Output the (X, Y) coordinate of the center of the cell containing the given text.  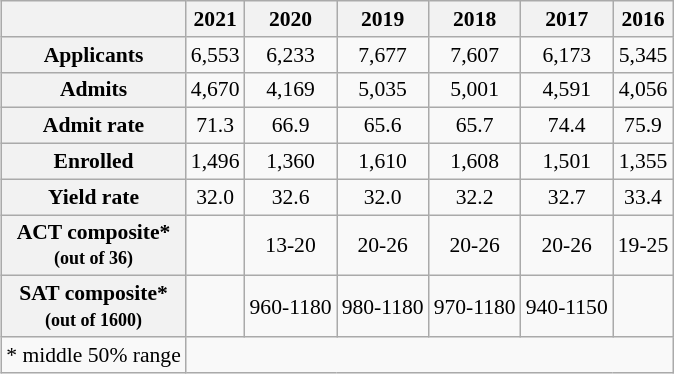
Applicants (94, 54)
1,496 (216, 161)
2020 (291, 19)
33.4 (643, 197)
1,610 (383, 161)
7,607 (475, 54)
ACT composite*(out of 36) (94, 244)
5,345 (643, 54)
6,173 (567, 54)
32.2 (475, 197)
6,553 (216, 54)
32.7 (567, 197)
5,001 (475, 90)
71.3 (216, 126)
4,591 (567, 90)
1,501 (567, 161)
2021 (216, 19)
Admits (94, 90)
Admit rate (94, 126)
940-1150 (567, 306)
32.6 (291, 197)
5,035 (383, 90)
74.4 (567, 126)
4,670 (216, 90)
980-1180 (383, 306)
Enrolled (94, 161)
960-1180 (291, 306)
75.9 (643, 126)
19-25 (643, 244)
13-20 (291, 244)
7,677 (383, 54)
2018 (475, 19)
4,169 (291, 90)
1,360 (291, 161)
SAT composite*(out of 1600) (94, 306)
970-1180 (475, 306)
65.7 (475, 126)
2017 (567, 19)
4,056 (643, 90)
6,233 (291, 54)
2019 (383, 19)
2016 (643, 19)
* middle 50% range (94, 355)
66.9 (291, 126)
Yield rate (94, 197)
1,355 (643, 161)
65.6 (383, 126)
1,608 (475, 161)
